Locate the cell with the specified text and output its (x, y) center coordinate. 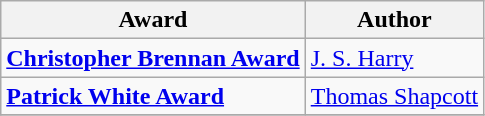
Author (394, 20)
J. S. Harry (394, 58)
Christopher Brennan Award (153, 58)
Award (153, 20)
Thomas Shapcott (394, 96)
Patrick White Award (153, 96)
